Return the [x, y] coordinate for the center point of the cell that contains the specified text.  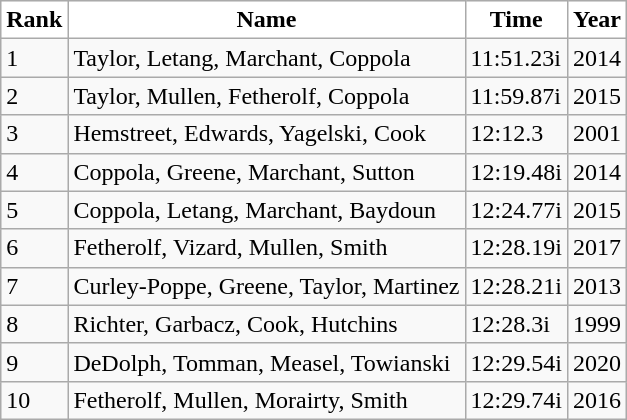
12:19.48i [516, 172]
Rank [34, 20]
2013 [596, 286]
9 [34, 362]
10 [34, 400]
12:28.3i [516, 324]
Richter, Garbacz, Cook, Hutchins [266, 324]
6 [34, 248]
Time [516, 20]
7 [34, 286]
2017 [596, 248]
Year [596, 20]
12:24.77i [516, 210]
DeDolph, Tomman, Measel, Towianski [266, 362]
1999 [596, 324]
2001 [596, 134]
12:29.54i [516, 362]
1 [34, 58]
Taylor, Letang, Marchant, Coppola [266, 58]
11:51.23i [516, 58]
4 [34, 172]
5 [34, 210]
Taylor, Mullen, Fetherolf, Coppola [266, 96]
8 [34, 324]
3 [34, 134]
Hemstreet, Edwards, Yagelski, Cook [266, 134]
11:59.87i [516, 96]
2 [34, 96]
2016 [596, 400]
Coppola, Greene, Marchant, Sutton [266, 172]
12:28.19i [516, 248]
Fetherolf, Vizard, Mullen, Smith [266, 248]
12:29.74i [516, 400]
Fetherolf, Mullen, Morairty, Smith [266, 400]
12:28.21i [516, 286]
2020 [596, 362]
Curley-Poppe, Greene, Taylor, Martinez [266, 286]
12:12.3 [516, 134]
Coppola, Letang, Marchant, Baydoun [266, 210]
Name [266, 20]
